Identify which cell holds the provided text, then report its (X, Y) central coordinate. 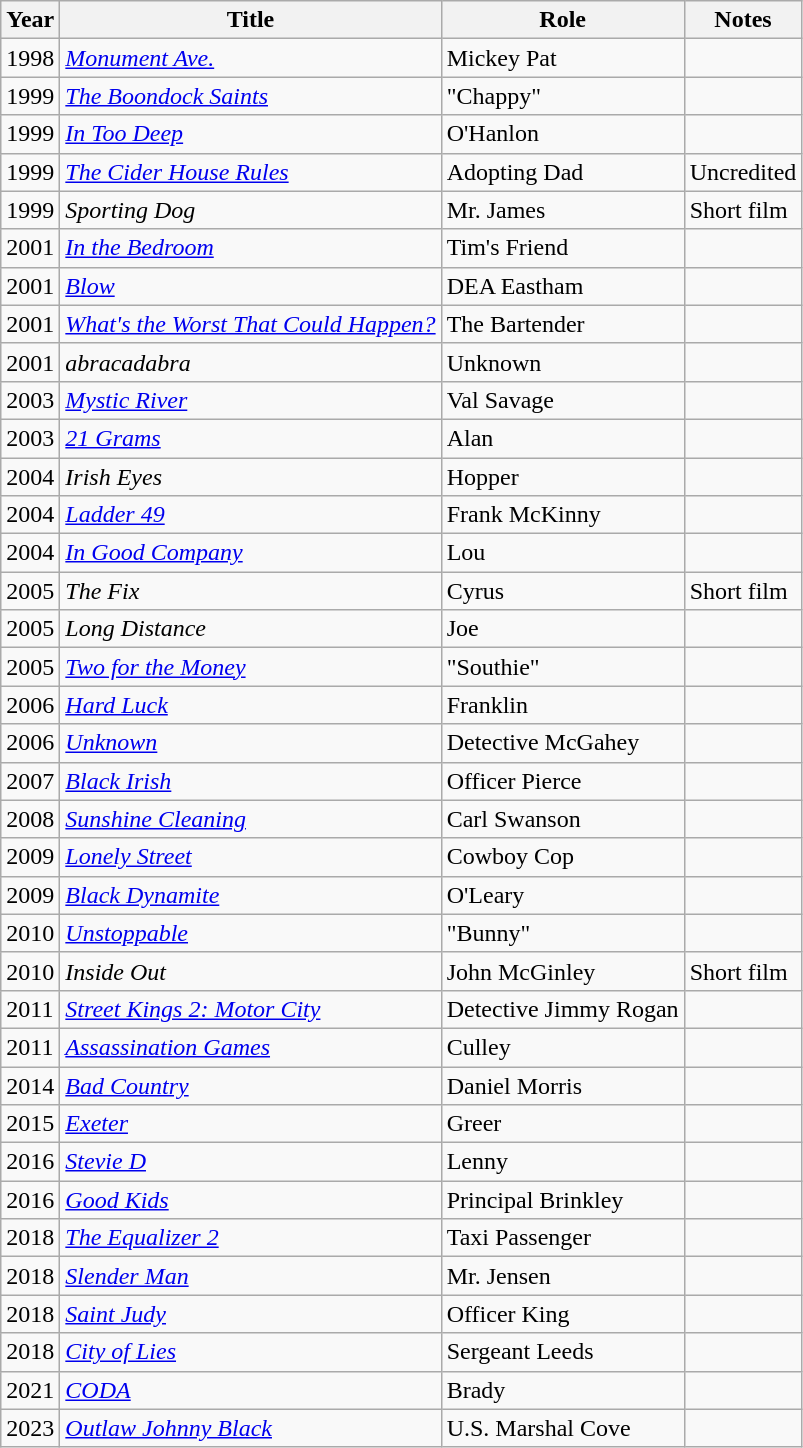
City of Lies (250, 1352)
The Cider House Rules (250, 172)
Black Irish (250, 781)
"Southie" (562, 667)
Two for the Money (250, 667)
The Equalizer 2 (250, 1238)
Year (30, 20)
2021 (30, 1390)
Mickey Pat (562, 58)
The Bartender (562, 324)
Principal Brinkley (562, 1200)
Saint Judy (250, 1314)
2008 (30, 819)
Sporting Dog (250, 210)
Mr. Jensen (562, 1276)
Detective McGahey (562, 743)
Val Savage (562, 400)
Hard Luck (250, 705)
Outlaw Johnny Black (250, 1428)
Hopper (562, 477)
"Bunny" (562, 933)
Cyrus (562, 591)
Adopting Dad (562, 172)
Lou (562, 553)
Irish Eyes (250, 477)
O'Leary (562, 895)
Culley (562, 1047)
Detective Jimmy Rogan (562, 1009)
Exeter (250, 1124)
Sergeant Leeds (562, 1352)
The Fix (250, 591)
In Good Company (250, 553)
Blow (250, 286)
In the Bedroom (250, 248)
2014 (30, 1085)
Street Kings 2: Motor City (250, 1009)
Lenny (562, 1162)
Mystic River (250, 400)
Ladder 49 (250, 515)
John McGinley (562, 971)
Lonely Street (250, 857)
Mr. James (562, 210)
Title (250, 20)
2007 (30, 781)
Taxi Passenger (562, 1238)
Officer King (562, 1314)
abracadabra (250, 362)
The Boondock Saints (250, 96)
CODA (250, 1390)
Unstoppable (250, 933)
Joe (562, 629)
Notes (743, 20)
What's the Worst That Could Happen? (250, 324)
DEA Eastham (562, 286)
2023 (30, 1428)
Carl Swanson (562, 819)
Long Distance (250, 629)
O'Hanlon (562, 134)
Role (562, 20)
Monument Ave. (250, 58)
In Too Deep (250, 134)
Cowboy Cop (562, 857)
Daniel Morris (562, 1085)
Officer Pierce (562, 781)
Bad Country (250, 1085)
Brady (562, 1390)
Uncredited (743, 172)
Greer (562, 1124)
Sunshine Cleaning (250, 819)
Franklin (562, 705)
Frank McKinny (562, 515)
1998 (30, 58)
Slender Man (250, 1276)
21 Grams (250, 438)
2015 (30, 1124)
Good Kids (250, 1200)
Alan (562, 438)
Tim's Friend (562, 248)
Inside Out (250, 971)
Black Dynamite (250, 895)
U.S. Marshal Cove (562, 1428)
Assassination Games (250, 1047)
Stevie D (250, 1162)
"Chappy" (562, 96)
